Return [X, Y] of the center of cell containing provided text 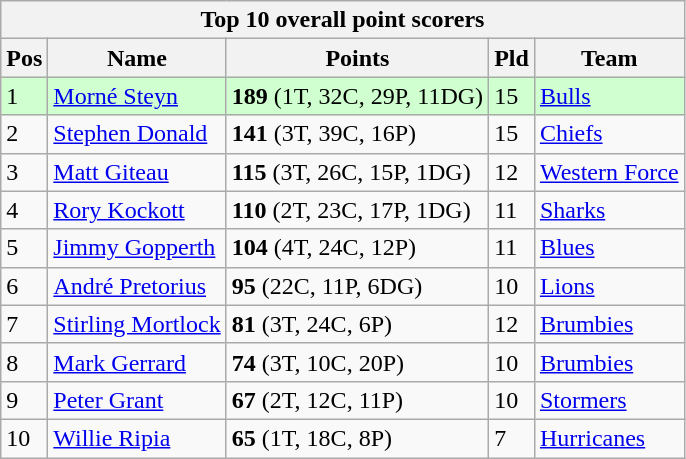
115 (3T, 26C, 15P, 1DG) [357, 172]
Top 10 overall point scorers [342, 20]
Name [137, 58]
Hurricanes [609, 438]
3 [24, 172]
André Pretorius [137, 286]
189 (1T, 32C, 29P, 11DG) [357, 96]
Lions [609, 286]
Points [357, 58]
Willie Ripia [137, 438]
9 [24, 400]
74 (3T, 10C, 20P) [357, 362]
Western Force [609, 172]
2 [24, 134]
4 [24, 210]
104 (4T, 24C, 12P) [357, 248]
1 [24, 96]
Stirling Mortlock [137, 324]
Team [609, 58]
5 [24, 248]
141 (3T, 39C, 16P) [357, 134]
Rory Kockott [137, 210]
Stormers [609, 400]
Pld [512, 58]
Jimmy Gopperth [137, 248]
95 (22C, 11P, 6DG) [357, 286]
Bulls [609, 96]
8 [24, 362]
65 (1T, 18C, 8P) [357, 438]
6 [24, 286]
Chiefs [609, 134]
81 (3T, 24C, 6P) [357, 324]
Blues [609, 248]
Mark Gerrard [137, 362]
110 (2T, 23C, 17P, 1DG) [357, 210]
Matt Giteau [137, 172]
67 (2T, 12C, 11P) [357, 400]
Peter Grant [137, 400]
Stephen Donald [137, 134]
Pos [24, 58]
Morné Steyn [137, 96]
Sharks [609, 210]
